Extract the (X, Y) coordinate from the center of the cell holding the provided text.  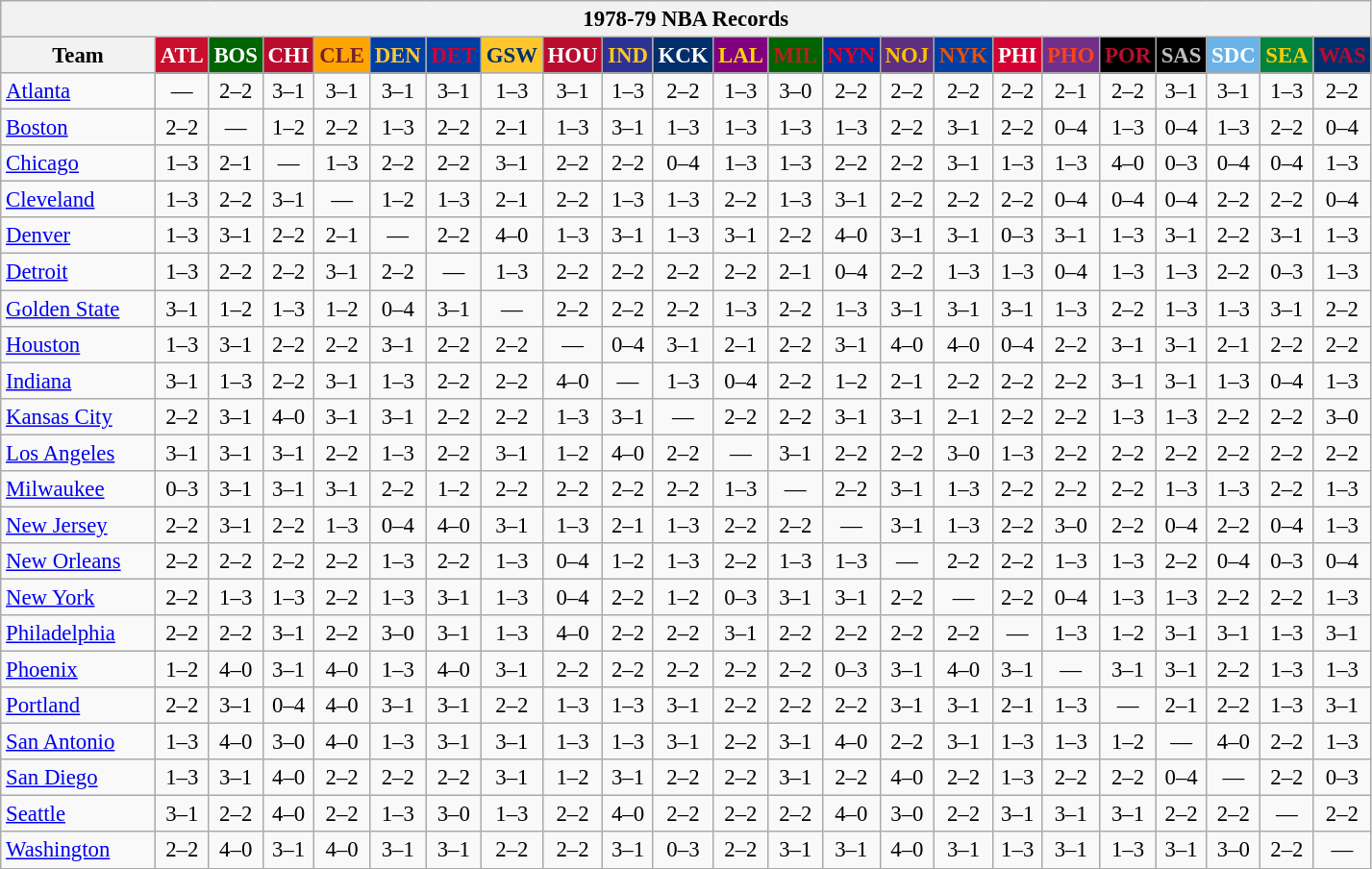
1978-79 NBA Records (686, 19)
SEA (1286, 56)
New York (79, 597)
San Antonio (79, 742)
IND (628, 56)
SDC (1234, 56)
DEN (398, 56)
San Diego (79, 778)
WAS (1342, 56)
MIL (795, 56)
Boston (79, 128)
Denver (79, 236)
PHI (1017, 56)
Chicago (79, 163)
Detroit (79, 272)
Seattle (79, 814)
Philadelphia (79, 633)
GSW (512, 56)
Phoenix (79, 670)
CHI (288, 56)
Team (79, 56)
LAL (740, 56)
Los Angeles (79, 453)
CLE (342, 56)
Cleveland (79, 200)
Atlanta (79, 91)
Portland (79, 706)
BOS (236, 56)
KCK (683, 56)
Houston (79, 344)
ATL (182, 56)
New Jersey (79, 525)
NYK (963, 56)
Kansas City (79, 416)
POR (1129, 56)
Washington (79, 851)
SAS (1181, 56)
New Orleans (79, 561)
DET (454, 56)
Milwaukee (79, 489)
PHO (1071, 56)
Indiana (79, 381)
HOU (573, 56)
NYN (851, 56)
NOJ (907, 56)
Golden State (79, 309)
